Capture the cell that displays the provided text and extract its (X, Y) central coordinate. 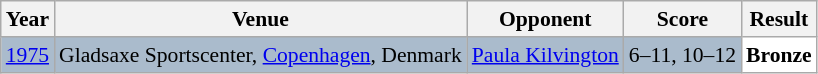
Paula Kilvington (546, 55)
Gladsaxe Sportscenter, Copenhagen, Denmark (260, 55)
Score (682, 19)
Bronze (779, 55)
Venue (260, 19)
1975 (28, 55)
Result (779, 19)
Opponent (546, 19)
Year (28, 19)
6–11, 10–12 (682, 55)
